Scan for the cell matching the given text and deliver its (X, Y) coordinate at center. 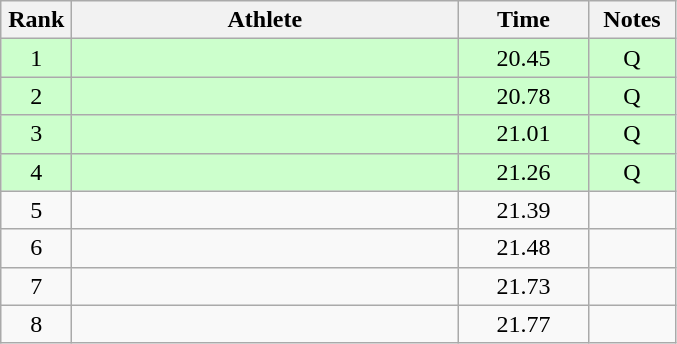
8 (36, 324)
5 (36, 210)
Rank (36, 20)
21.01 (524, 134)
Athlete (265, 20)
21.26 (524, 172)
2 (36, 96)
7 (36, 286)
20.45 (524, 58)
Notes (632, 20)
20.78 (524, 96)
1 (36, 58)
6 (36, 248)
21.73 (524, 286)
4 (36, 172)
21.77 (524, 324)
21.39 (524, 210)
21.48 (524, 248)
Time (524, 20)
3 (36, 134)
